Identify which cell holds the provided text, then report its [x, y] central coordinate. 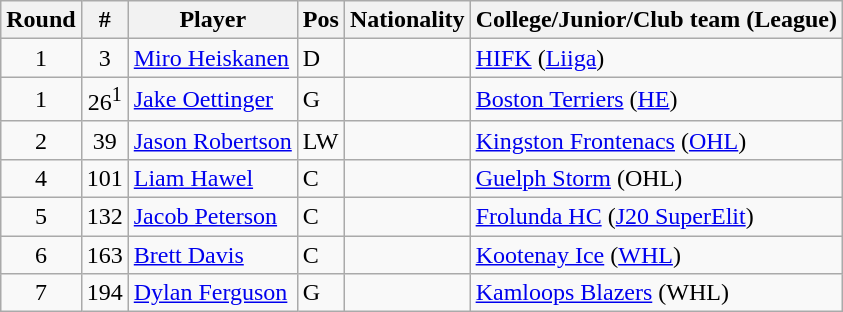
Jacob Peterson [212, 217]
5 [41, 217]
3 [104, 58]
College/Junior/Club team (League) [656, 20]
Dylan Ferguson [212, 293]
101 [104, 178]
Liam Hawel [212, 178]
HIFK (Liiga) [656, 58]
Jake Oettinger [212, 100]
132 [104, 217]
Kingston Frontenacs (OHL) [656, 140]
LW [320, 140]
Nationality [407, 20]
39 [104, 140]
Kootenay Ice (WHL) [656, 255]
Pos [320, 20]
261 [104, 100]
Player [212, 20]
163 [104, 255]
D [320, 58]
# [104, 20]
Round [41, 20]
Miro Heiskanen [212, 58]
Guelph Storm (OHL) [656, 178]
194 [104, 293]
Jason Robertson [212, 140]
Frolunda HC (J20 SuperElit) [656, 217]
Boston Terriers (HE) [656, 100]
2 [41, 140]
6 [41, 255]
7 [41, 293]
Kamloops Blazers (WHL) [656, 293]
4 [41, 178]
Brett Davis [212, 255]
